Extract the [x, y] coordinate from the center of the cell holding the provided text.  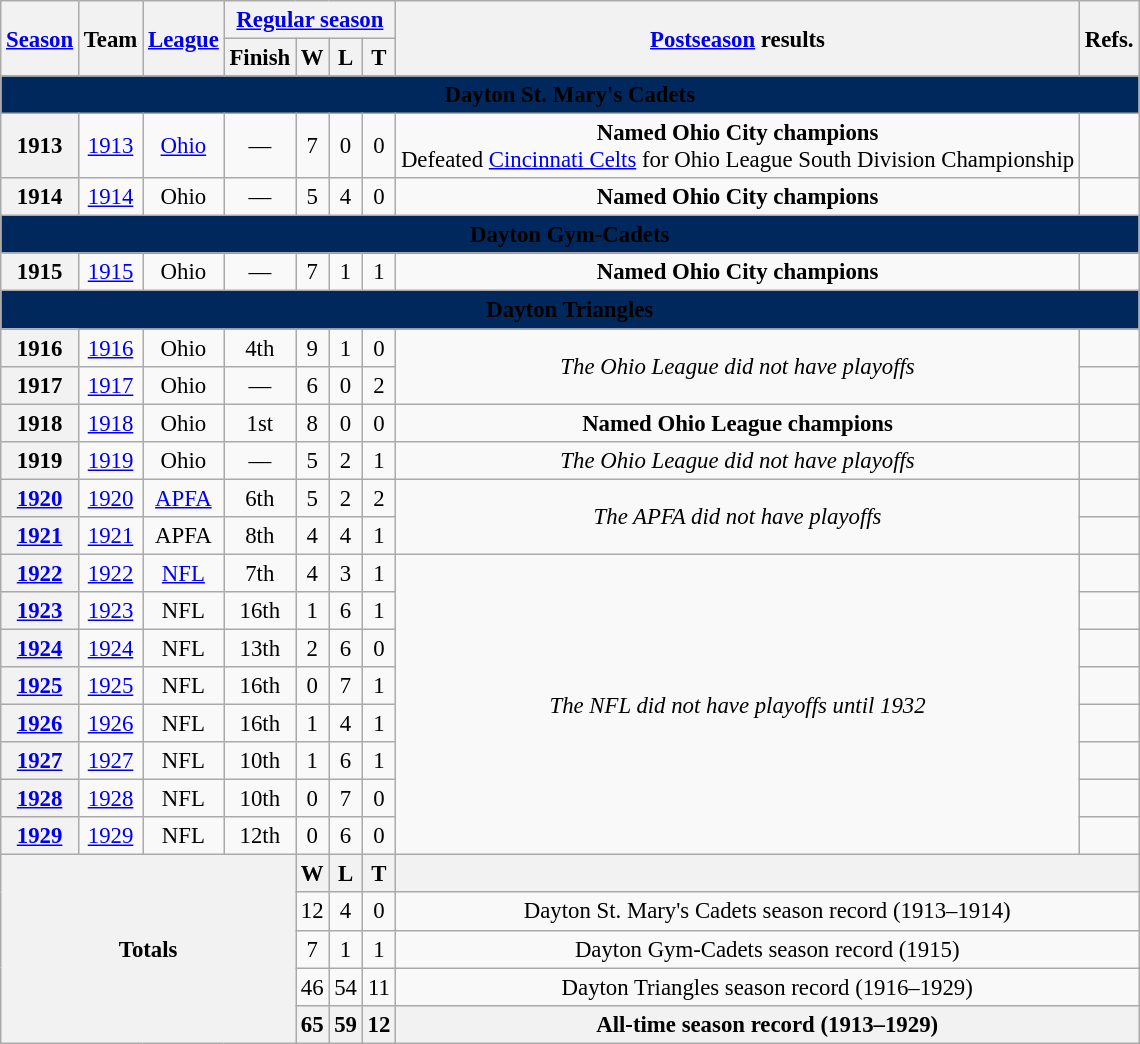
8th [260, 536]
13th [260, 648]
Team [110, 38]
All-time season record (1913–1929) [768, 1024]
7th [260, 573]
The NFL did not have playoffs until 1932 [738, 704]
Postseason results [738, 38]
Totals [148, 949]
Named Ohio City championsDefeated Cincinnati Celts for Ohio League South Division Championship [738, 146]
8 [312, 423]
Dayton St. Mary's Cadets season record (1913–1914) [768, 912]
The APFA did not have playoffs [738, 516]
9 [312, 348]
1st [260, 423]
Regular season [310, 20]
Dayton Triangles [570, 310]
Dayton Gym-Cadets [570, 235]
59 [346, 1024]
12th [260, 836]
League [184, 38]
65 [312, 1024]
Dayton Gym-Cadets season record (1915) [768, 949]
6th [260, 498]
Refs. [1108, 38]
Named Ohio League champions [738, 423]
Dayton Triangles season record (1916–1929) [768, 987]
Season [40, 38]
Dayton St. Mary's Cadets [570, 95]
11 [378, 987]
3 [346, 573]
4th [260, 348]
54 [346, 987]
Finish [260, 58]
46 [312, 987]
